Provide the (x, y) coordinate of the cell's center where the given text is located.  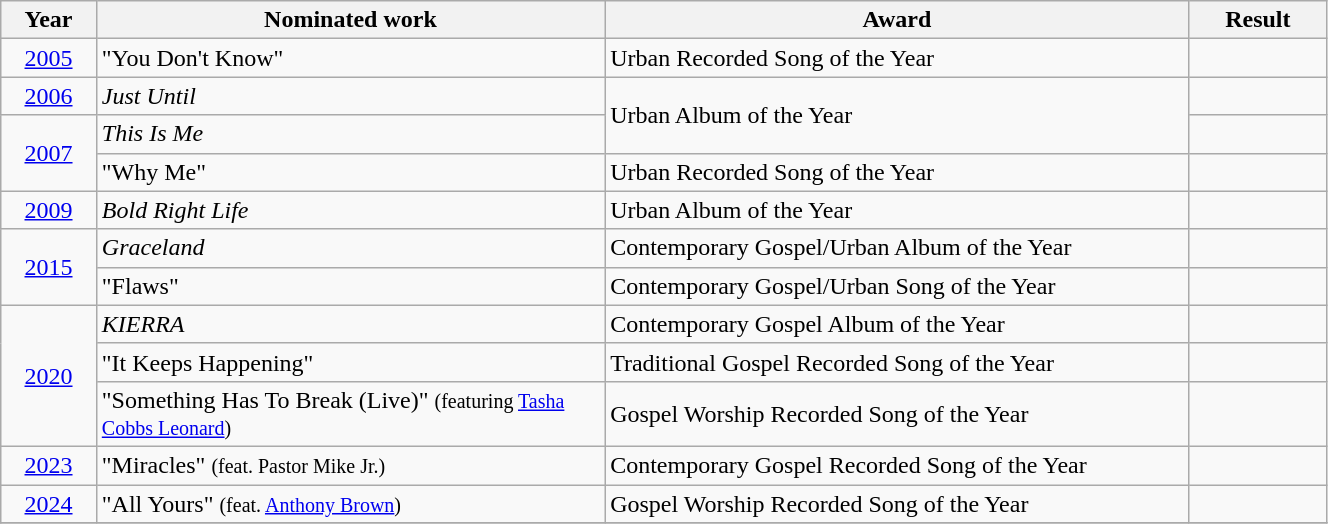
Graceland (350, 248)
"Miracles" (feat. Pastor Mike Jr.) (350, 465)
Contemporary Gospel/Urban Album of the Year (898, 248)
Contemporary Gospel/Urban Song of the Year (898, 286)
KIERRA (350, 324)
Contemporary Gospel Recorded Song of the Year (898, 465)
2006 (49, 96)
Bold Right Life (350, 210)
Contemporary Gospel Album of the Year (898, 324)
Award (898, 20)
2015 (49, 267)
Year (49, 20)
"You Don't Know" (350, 58)
2005 (49, 58)
This Is Me (350, 134)
"Why Me" (350, 172)
Result (1258, 20)
2020 (49, 376)
2007 (49, 153)
"Something Has To Break (Live)" (featuring Tasha Cobbs Leonard) (350, 414)
Just Until (350, 96)
"It Keeps Happening" (350, 362)
2023 (49, 465)
"All Yours" (feat. Anthony Brown) (350, 503)
Traditional Gospel Recorded Song of the Year (898, 362)
2024 (49, 503)
2009 (49, 210)
Nominated work (350, 20)
"Flaws" (350, 286)
